Detect which cell encompasses the target text, then output its [X, Y] center coordinate. 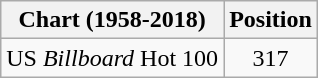
US Billboard Hot 100 [112, 58]
Chart (1958-2018) [112, 20]
317 [271, 58]
Position [271, 20]
